Scan for the cell matching the given text and deliver its [x, y] coordinate at center. 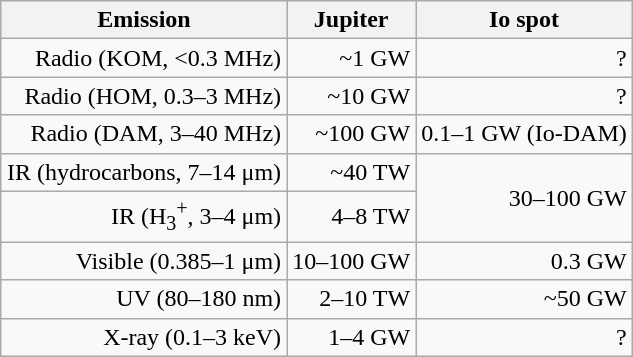
~50 GW [524, 299]
Jupiter [352, 20]
IR (H3+, 3–4 μm) [144, 216]
~1 GW [352, 58]
X-ray (0.1–3 keV) [144, 337]
4–8 TW [352, 216]
Radio (DAM, 3–40 MHz) [144, 134]
IR (hydrocarbons, 7–14 μm) [144, 172]
Radio (KOM, <0.3 MHz) [144, 58]
Emission [144, 20]
Visible (0.385–1 μm) [144, 261]
10–100 GW [352, 261]
30–100 GW [524, 198]
Radio (HOM, 0.3–3 MHz) [144, 96]
0.1–1 GW (Io-DAM) [524, 134]
UV (80–180 nm) [144, 299]
0.3 GW [524, 261]
2–10 TW [352, 299]
Io spot [524, 20]
~100 GW [352, 134]
~10 GW [352, 96]
1–4 GW [352, 337]
~40 TW [352, 172]
